Return the [X, Y] coordinate for the center point of the cell that contains the specified text.  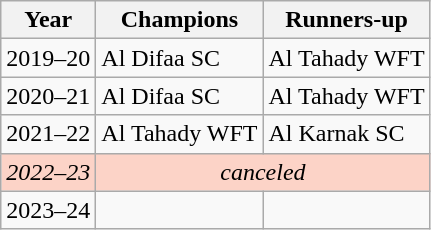
2021–22 [48, 134]
2020–21 [48, 96]
Runners-up [346, 20]
2023–24 [48, 210]
2022–23 [48, 172]
Champions [180, 20]
2019–20 [48, 58]
Year [48, 20]
Al Karnak SC [346, 134]
canceled [263, 172]
